Output the (X, Y) coordinate of the center of the cell containing the given text.  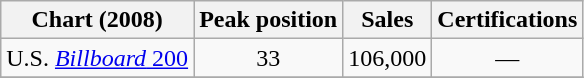
U.S. Billboard 200 (98, 58)
Peak position (268, 20)
Chart (2008) (98, 20)
Certifications (508, 20)
33 (268, 58)
— (508, 58)
106,000 (388, 58)
Sales (388, 20)
